Extract the [X, Y] coordinate from the center of the cell holding the provided text.  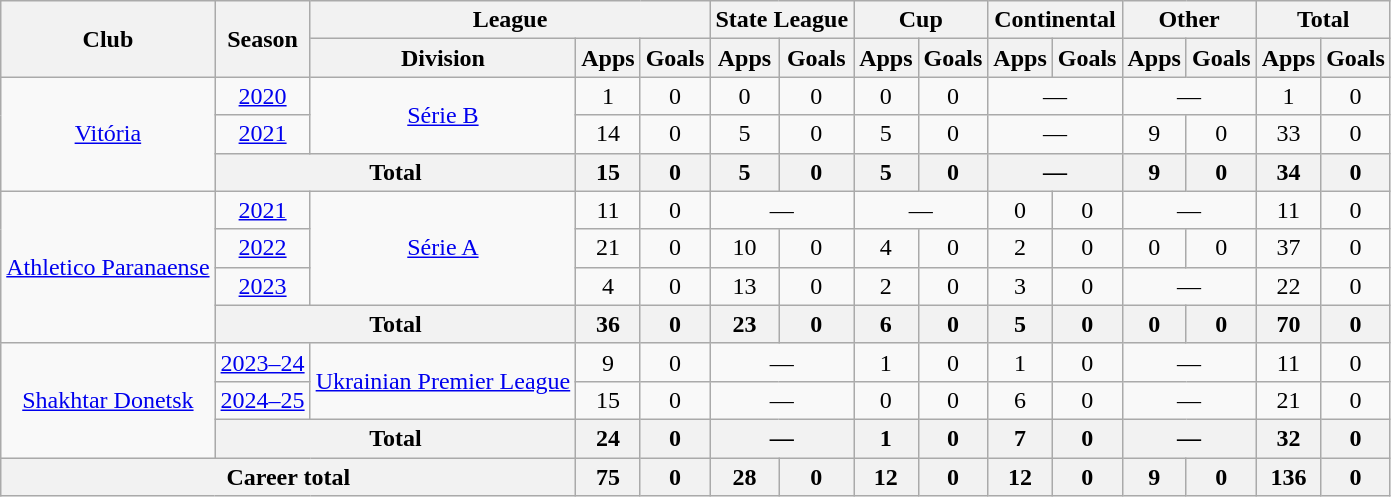
37 [1288, 248]
34 [1288, 172]
Athletico Paranaense [108, 267]
22 [1288, 286]
28 [744, 477]
14 [608, 134]
Career total [288, 477]
3 [1020, 286]
Série B [443, 115]
State League [782, 20]
33 [1288, 134]
75 [608, 477]
Season [262, 39]
League [510, 20]
Ukrainian Premier League [443, 381]
32 [1288, 438]
2023–24 [262, 362]
2022 [262, 248]
36 [608, 324]
24 [608, 438]
Vitória [108, 134]
7 [1020, 438]
70 [1288, 324]
136 [1288, 477]
Shakhtar Donetsk [108, 400]
Other [1189, 20]
Division [443, 58]
Continental [1055, 20]
2020 [262, 96]
Série A [443, 248]
13 [744, 286]
2023 [262, 286]
Cup [921, 20]
Club [108, 39]
10 [744, 248]
23 [744, 324]
2024–25 [262, 400]
